Pinpoint the cell where the given text exists, returning its [x, y] midpoint coordinate. 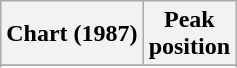
Peakposition [189, 34]
Chart (1987) [72, 34]
